Output the (X, Y) coordinate of the center of the cell containing the given text.  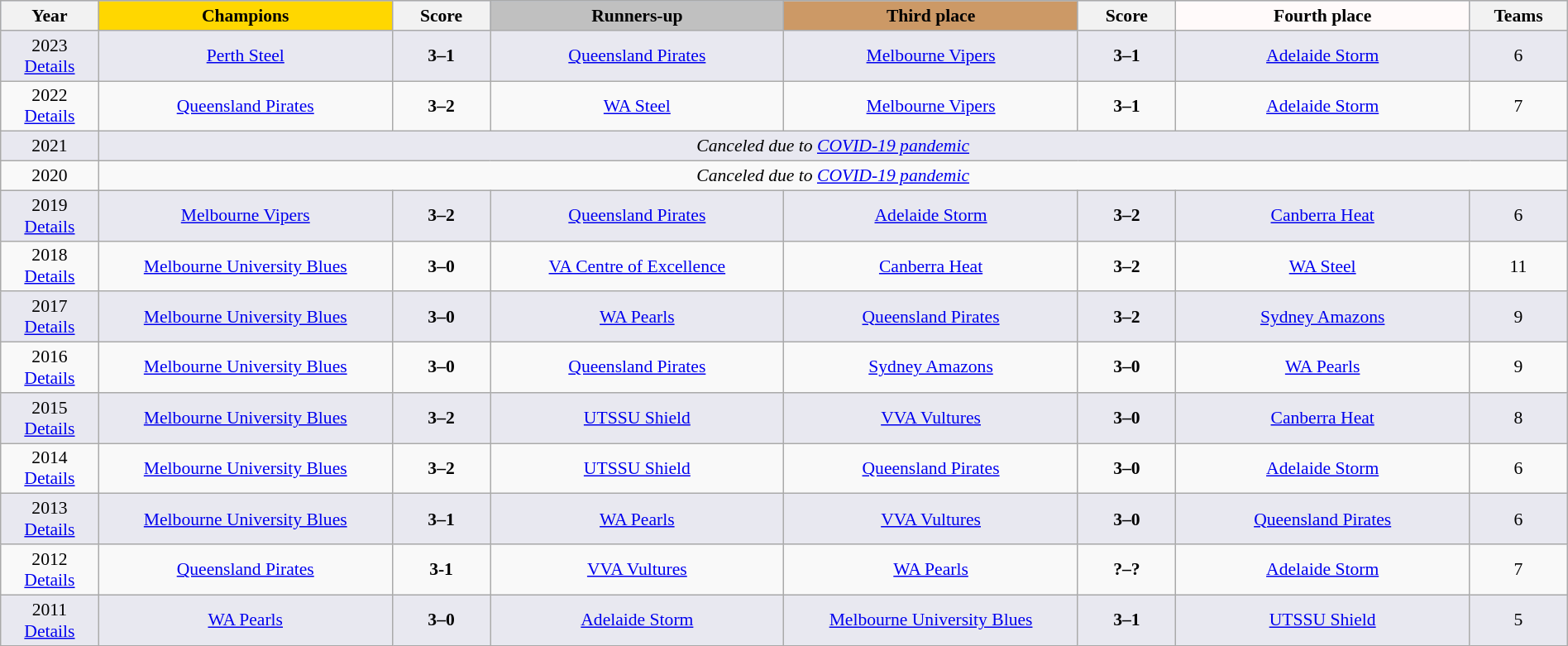
Year (50, 16)
Third place (931, 16)
11 (1518, 266)
Runners-up (637, 16)
Perth Steel (245, 56)
Fourth place (1323, 16)
2018Details (50, 266)
Champions (245, 16)
2015Details (50, 419)
2012Details (50, 569)
VA Centre of Excellence (637, 266)
2019Details (50, 215)
2014Details (50, 468)
2016Details (50, 367)
2022Details (50, 106)
2021 (50, 146)
2020 (50, 176)
Teams (1518, 16)
2013Details (50, 519)
2017Details (50, 318)
2023Details (50, 56)
?–? (1126, 569)
2011Details (50, 620)
5 (1518, 620)
3-1 (441, 569)
8 (1518, 419)
